Locate the cell with the specified text and output its (X, Y) center coordinate. 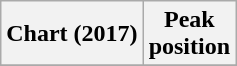
Chart (2017) (72, 34)
Peak position (189, 34)
